Capture the cell that displays the provided text and extract its [X, Y] central coordinate. 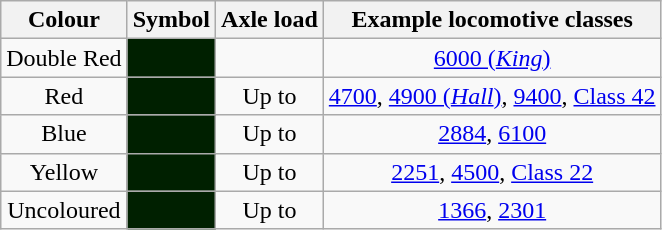
Double Red [64, 58]
6000 (King) [492, 58]
Blue [64, 134]
Example locomotive classes [492, 20]
Axle load [270, 20]
2884, 6100 [492, 134]
Red [64, 96]
Yellow [64, 172]
Uncoloured [64, 210]
1366, 2301 [492, 210]
2251, 4500, Class 22 [492, 172]
Colour [64, 20]
Symbol [171, 20]
4700, 4900 (Hall), 9400, Class 42 [492, 96]
